From the cell containing the given text, extract its center point as [X, Y] coordinate. 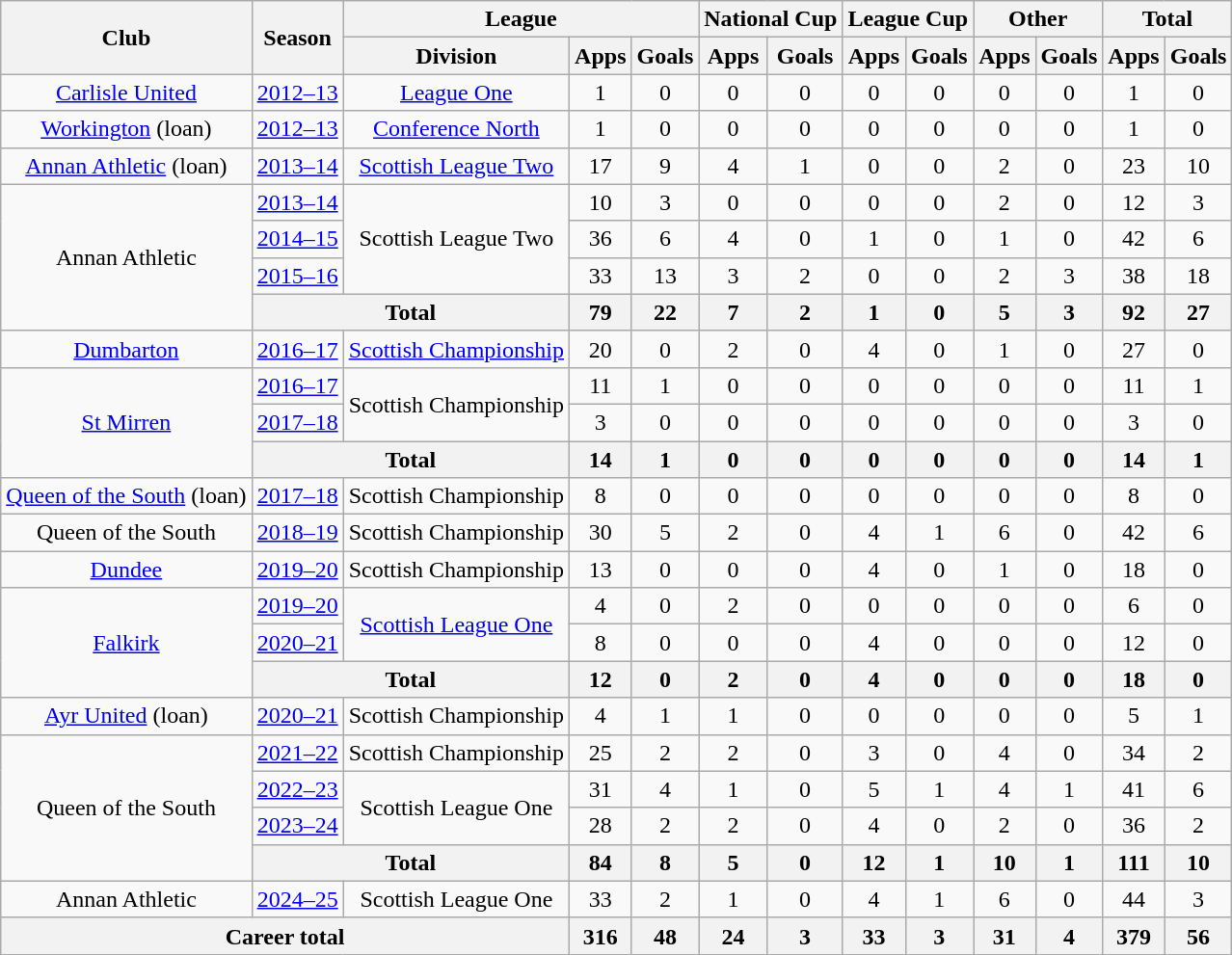
2014–15 [297, 239]
30 [601, 533]
2023–24 [297, 826]
2015–16 [297, 276]
84 [601, 862]
24 [734, 936]
Falkirk [126, 643]
48 [665, 936]
22 [665, 312]
League Cup [908, 19]
9 [665, 166]
379 [1134, 936]
2024–25 [297, 899]
Workington (loan) [126, 129]
League One [456, 93]
41 [1134, 789]
38 [1134, 276]
111 [1134, 862]
2018–19 [297, 533]
St Mirren [126, 422]
Division [456, 56]
2021–22 [297, 753]
Dundee [126, 570]
20 [601, 349]
25 [601, 753]
17 [601, 166]
Season [297, 38]
28 [601, 826]
2022–23 [297, 789]
Career total [285, 936]
56 [1198, 936]
92 [1134, 312]
Club [126, 38]
Ayr United (loan) [126, 716]
National Cup [771, 19]
316 [601, 936]
44 [1134, 899]
7 [734, 312]
79 [601, 312]
Other [1038, 19]
34 [1134, 753]
Queen of the South (loan) [126, 496]
Conference North [456, 129]
Annan Athletic (loan) [126, 166]
23 [1134, 166]
League [521, 19]
Dumbarton [126, 349]
Carlisle United [126, 93]
